Locate the cell with the specified text and output its (x, y) center coordinate. 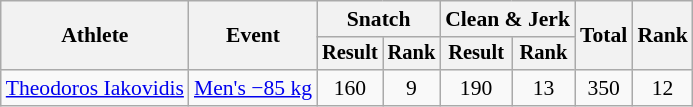
350 (604, 88)
190 (476, 88)
Clean & Jerk (508, 19)
12 (662, 88)
Theodoros Iakovidis (95, 88)
Athlete (95, 36)
Event (253, 36)
13 (544, 88)
9 (412, 88)
Men's −85 kg (253, 88)
160 (350, 88)
Total (604, 36)
Snatch (378, 19)
